Determine the [X, Y] coordinate at the center of the cell enclosing the given text.  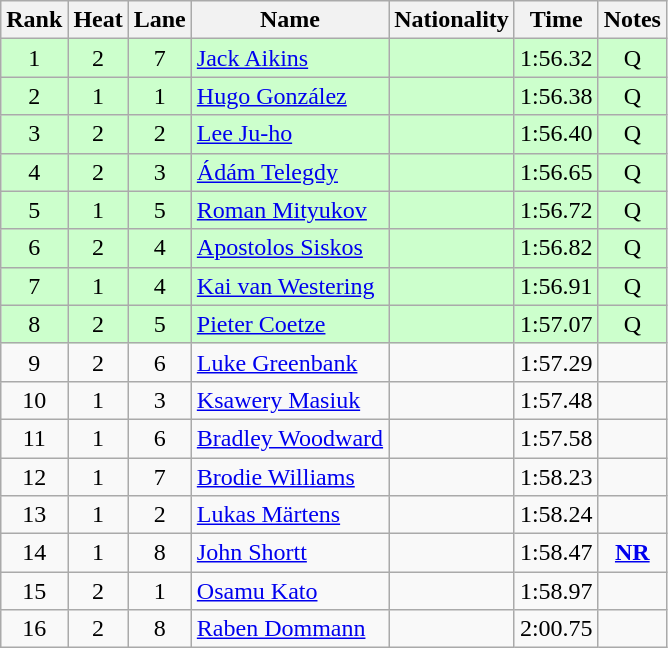
1:56.32 [556, 58]
Lee Ju-ho [290, 134]
Nationality [452, 20]
1:56.65 [556, 172]
Luke Greenbank [290, 362]
Brodie Williams [290, 477]
15 [34, 591]
Kai van Westering [290, 286]
Apostolos Siskos [290, 248]
Name [290, 20]
11 [34, 438]
Pieter Coetze [290, 324]
Roman Mityukov [290, 210]
Lukas Märtens [290, 515]
NR [632, 553]
1:58.97 [556, 591]
12 [34, 477]
Notes [632, 20]
1:57.48 [556, 400]
Jack Aikins [290, 58]
1:56.72 [556, 210]
Heat [98, 20]
Raben Dommann [290, 629]
Hugo González [290, 96]
John Shortt [290, 553]
14 [34, 553]
1:56.82 [556, 248]
Ádám Telegdy [290, 172]
1:57.29 [556, 362]
1:57.58 [556, 438]
1:58.23 [556, 477]
13 [34, 515]
9 [34, 362]
1:56.91 [556, 286]
1:57.07 [556, 324]
Osamu Kato [290, 591]
10 [34, 400]
1:56.40 [556, 134]
Lane [160, 20]
1:58.47 [556, 553]
Ksawery Masiuk [290, 400]
16 [34, 629]
1:58.24 [556, 515]
Bradley Woodward [290, 438]
Time [556, 20]
1:56.38 [556, 96]
Rank [34, 20]
2:00.75 [556, 629]
